Find where the given text appears and provide that cell's center as [x, y] coordinate. 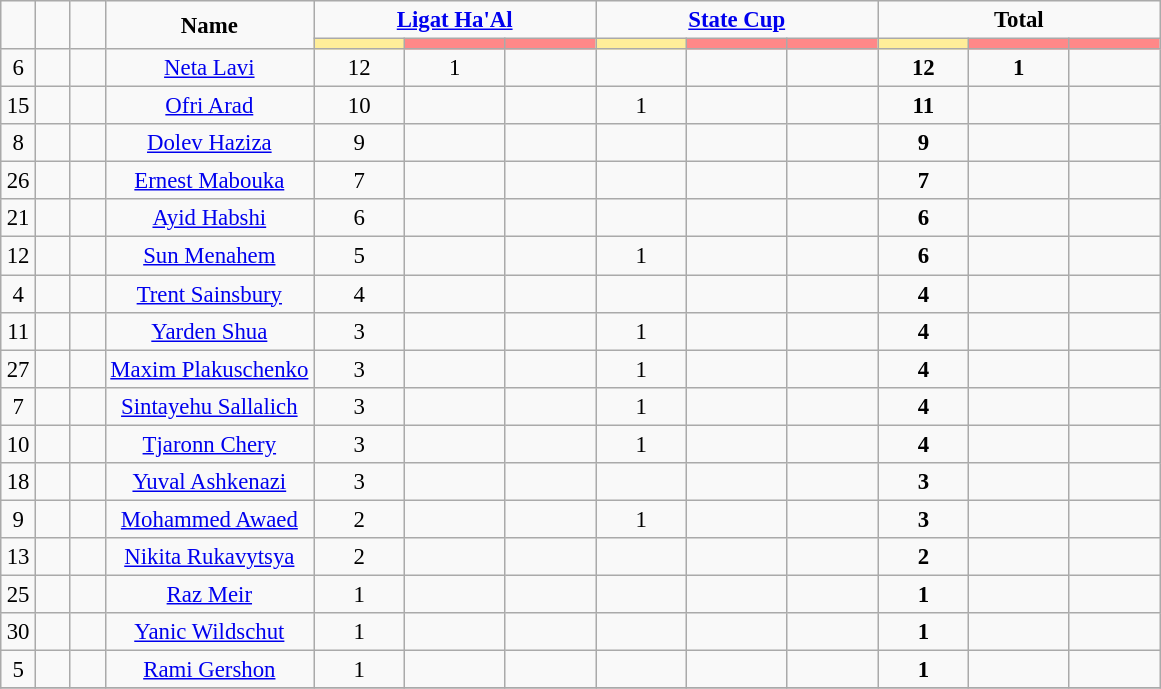
Rami Gershon [210, 670]
Yarden Shua [210, 331]
Trent Sainsbury [210, 294]
18 [18, 482]
13 [18, 557]
Sintayehu Sallalich [210, 406]
Tjaronn Chery [210, 444]
27 [18, 369]
Sun Menahem [210, 256]
30 [18, 632]
Ligat Ha'Al [455, 20]
Ernest Mabouka [210, 181]
Dolev Haziza [210, 143]
State Cup [737, 20]
Maxim Plakuschenko [210, 369]
Raz Meir [210, 594]
Total [1019, 20]
Yuval Ashkenazi [210, 482]
Nikita Rukavytsya [210, 557]
Neta Lavi [210, 68]
15 [18, 106]
25 [18, 594]
Mohammed Awaed [210, 519]
26 [18, 181]
8 [18, 143]
Name [210, 25]
Ofri Arad [210, 106]
21 [18, 219]
Ayid Habshi [210, 219]
Yanic Wildschut [210, 632]
